Locate the cell with the specified text and output its (X, Y) center coordinate. 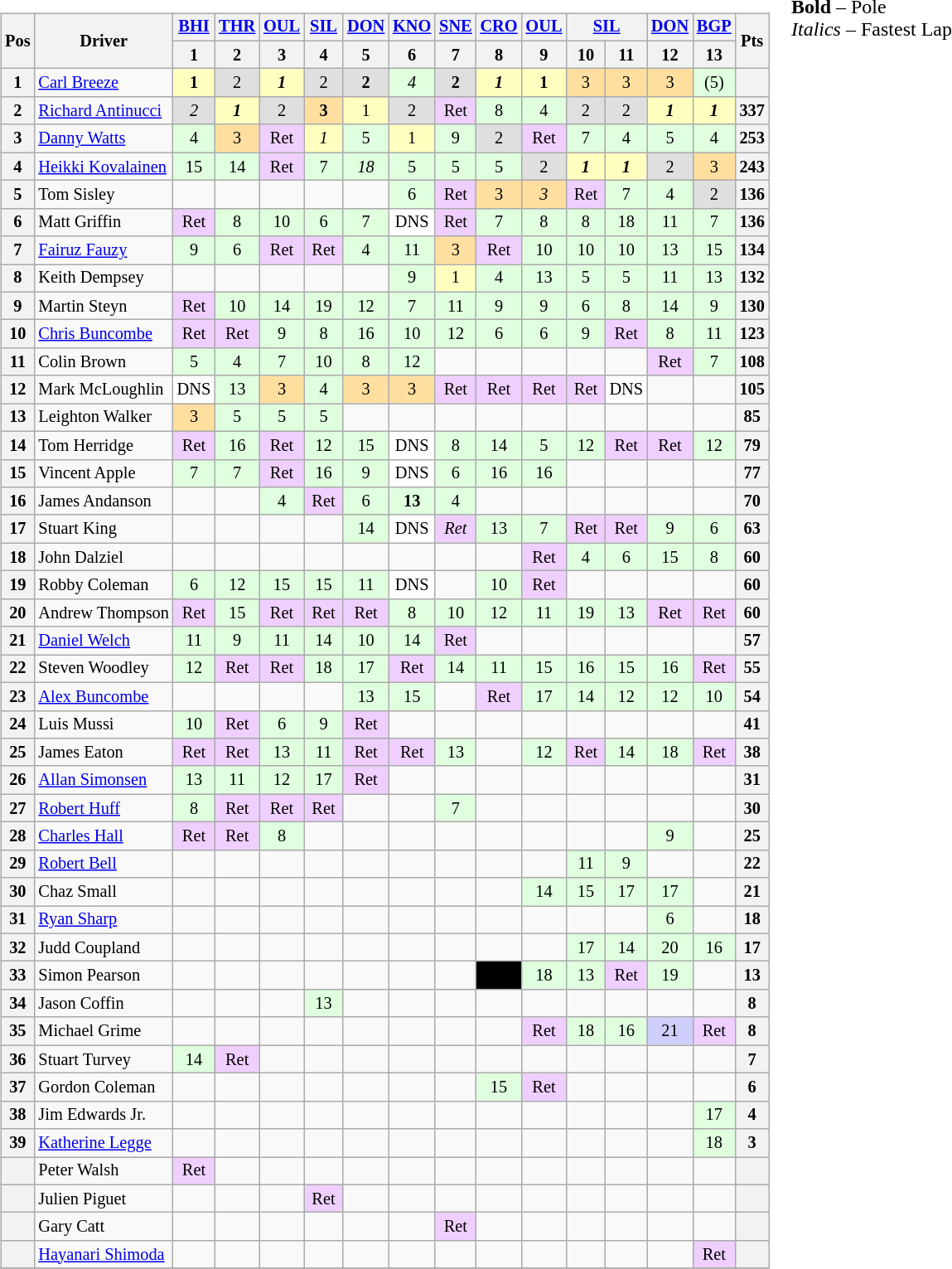
79 (752, 445)
108 (752, 362)
Tom Herridge (103, 445)
Vincent Apple (103, 473)
Colin Brown (103, 362)
Richard Antinucci (103, 111)
26 (17, 780)
Hayanari Shimoda (103, 1255)
28 (17, 836)
85 (752, 418)
Matt Griffin (103, 222)
THR (237, 27)
BGP (714, 27)
BHI (194, 27)
54 (752, 696)
Alex Buncombe (103, 696)
Chaz Small (103, 892)
Stuart Turvey (103, 1059)
Robby Coleman (103, 585)
29 (17, 864)
KNO (412, 27)
Robert Huff (103, 808)
36 (17, 1059)
Katherine Legge (103, 1143)
Allan Simonsen (103, 780)
32 (17, 947)
Andrew Thompson (103, 613)
Julien Piguet (103, 1199)
132 (752, 279)
Simon Pearson (103, 976)
Luis Mussi (103, 724)
134 (752, 250)
Robert Bell (103, 864)
Danny Watts (103, 138)
337 (752, 111)
41 (752, 724)
Martin Steyn (103, 306)
34 (17, 1004)
27 (17, 808)
123 (752, 334)
(5) (714, 83)
Jim Edwards Jr. (103, 1115)
130 (752, 306)
77 (752, 473)
Gordon Coleman (103, 1087)
105 (752, 390)
John Dalziel (103, 557)
Judd Coupland (103, 947)
Chris Buncombe (103, 334)
63 (752, 529)
SNE (456, 27)
23 (17, 696)
Michael Grime (103, 1031)
57 (752, 641)
Driver (103, 41)
Keith Dempsey (103, 279)
Pts (752, 41)
33 (17, 976)
James Andanson (103, 501)
24 (17, 724)
37 (17, 1087)
55 (752, 669)
39 (17, 1143)
Daniel Welch (103, 641)
Heikki Kovalainen (103, 167)
Stuart King (103, 529)
James Eaton (103, 753)
Mark McLoughlin (103, 390)
70 (752, 501)
Ryan Sharp (103, 920)
Leighton Walker (103, 418)
253 (752, 138)
CRO (499, 27)
243 (752, 167)
35 (17, 1031)
Jason Coffin (103, 1004)
Gary Catt (103, 1227)
Peter Walsh (103, 1171)
Steven Woodley (103, 669)
Pos (17, 41)
Fairuz Fauzy (103, 250)
Carl Breeze (103, 83)
Tom Sisley (103, 195)
Charles Hall (103, 836)
